Return (x, y) of the center of cell containing provided text 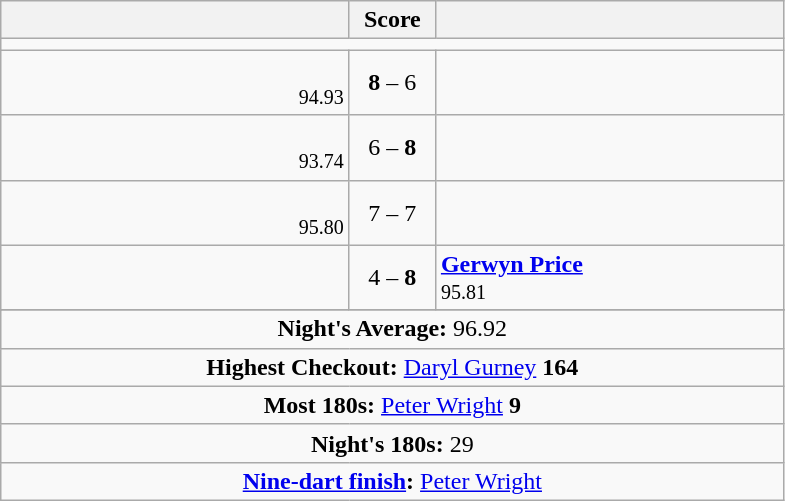
8 – 6 (392, 82)
Night's 180s: 29 (392, 443)
4 – 8 (392, 278)
Night's Average: 96.92 (392, 329)
94.93 (176, 82)
Score (392, 20)
Gerwyn Price 95.81 (610, 278)
Highest Checkout: Daryl Gurney 164 (392, 367)
7 – 7 (392, 212)
6 – 8 (392, 148)
Most 180s: Peter Wright 9 (392, 405)
95.80 (176, 212)
Nine-dart finish: Peter Wright (392, 481)
93.74 (176, 148)
